For the text-containing cell, return its midpoint in [x, y] coordinate format. 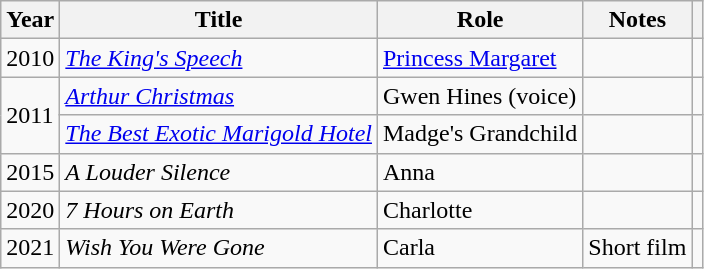
A Louder Silence [219, 172]
Anna [480, 172]
Role [480, 20]
2020 [30, 210]
The Best Exotic Marigold Hotel [219, 134]
Gwen Hines (voice) [480, 96]
2010 [30, 58]
Madge's Grandchild [480, 134]
2015 [30, 172]
Princess Margaret [480, 58]
Title [219, 20]
Carla [480, 248]
Year [30, 20]
2021 [30, 248]
Short film [638, 248]
Arthur Christmas [219, 96]
Notes [638, 20]
Wish You Were Gone [219, 248]
The King's Speech [219, 58]
Charlotte [480, 210]
7 Hours on Earth [219, 210]
2011 [30, 115]
